Return [X, Y] of the center of cell containing provided text 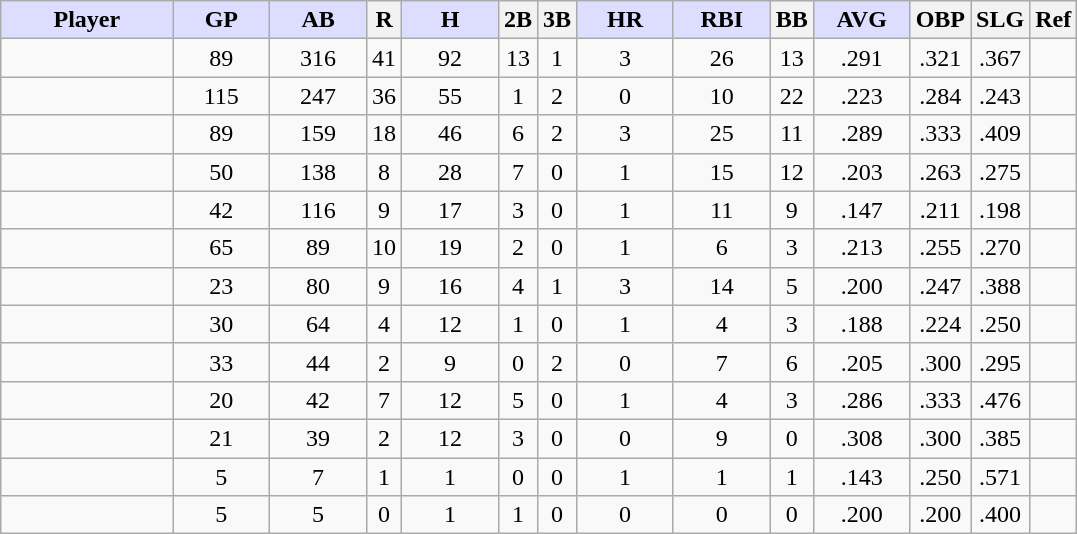
8 [384, 172]
2B [518, 20]
.203 [862, 172]
.147 [862, 210]
92 [450, 58]
AVG [862, 20]
.409 [1000, 134]
BB [792, 20]
17 [450, 210]
GP [222, 20]
.263 [940, 172]
.255 [940, 248]
33 [222, 362]
115 [222, 96]
.223 [862, 96]
.198 [1000, 210]
.205 [862, 362]
159 [318, 134]
16 [450, 286]
.388 [1000, 286]
19 [450, 248]
15 [722, 172]
.143 [862, 477]
AB [318, 20]
H [450, 20]
50 [222, 172]
30 [222, 324]
36 [384, 96]
14 [722, 286]
80 [318, 286]
.286 [862, 400]
28 [450, 172]
21 [222, 438]
22 [792, 96]
116 [318, 210]
26 [722, 58]
18 [384, 134]
.291 [862, 58]
3B [556, 20]
44 [318, 362]
.188 [862, 324]
Ref [1054, 20]
46 [450, 134]
OBP [940, 20]
.243 [1000, 96]
.289 [862, 134]
65 [222, 248]
.571 [1000, 477]
HR [626, 20]
RBI [722, 20]
55 [450, 96]
.400 [1000, 515]
Player [87, 20]
.308 [862, 438]
.295 [1000, 362]
25 [722, 134]
.213 [862, 248]
.385 [1000, 438]
.321 [940, 58]
R [384, 20]
.224 [940, 324]
.211 [940, 210]
.476 [1000, 400]
64 [318, 324]
.275 [1000, 172]
.270 [1000, 248]
39 [318, 438]
SLG [1000, 20]
.284 [940, 96]
247 [318, 96]
138 [318, 172]
41 [384, 58]
.247 [940, 286]
.367 [1000, 58]
23 [222, 286]
20 [222, 400]
316 [318, 58]
